Find where the given text appears and provide that cell's center as [x, y] coordinate. 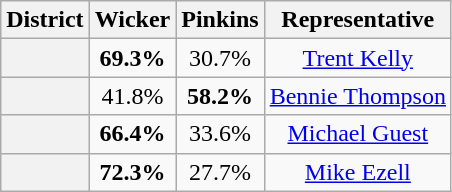
Representative [358, 20]
Michael Guest [358, 134]
58.2% [220, 96]
41.8% [132, 96]
30.7% [220, 58]
27.7% [220, 172]
Trent Kelly [358, 58]
66.4% [132, 134]
District [45, 20]
69.3% [132, 58]
33.6% [220, 134]
Wicker [132, 20]
72.3% [132, 172]
Bennie Thompson [358, 96]
Pinkins [220, 20]
Mike Ezell [358, 172]
